Determine the [X, Y] coordinate at the center of the cell enclosing the given text.  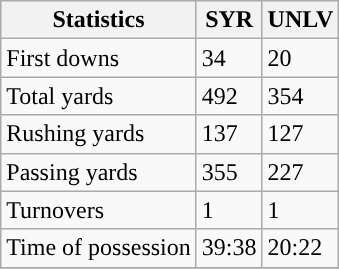
Time of possession [99, 248]
Statistics [99, 20]
Rushing yards [99, 134]
127 [300, 134]
34 [229, 58]
UNLV [300, 20]
354 [300, 96]
20 [300, 58]
137 [229, 134]
First downs [99, 58]
Passing yards [99, 172]
227 [300, 172]
39:38 [229, 248]
355 [229, 172]
Turnovers [99, 210]
SYR [229, 20]
492 [229, 96]
20:22 [300, 248]
Total yards [99, 96]
